Scan for the cell matching the given text and deliver its (x, y) coordinate at center. 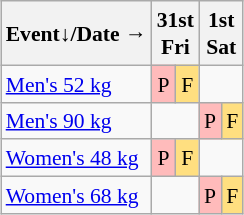
Women's 48 kg (76, 158)
Men's 90 kg (76, 120)
1stSat (221, 33)
31stFri (176, 33)
Event↓/Date → (76, 33)
Women's 68 kg (76, 194)
Men's 52 kg (76, 84)
